For the text-containing cell, return its midpoint in (X, Y) coordinate format. 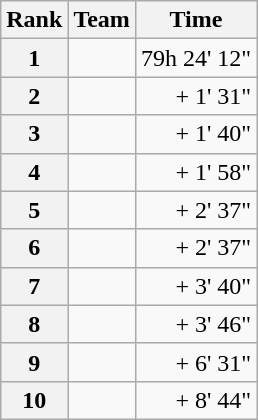
Rank (34, 20)
+ 6' 31" (196, 362)
+ 8' 44" (196, 400)
79h 24' 12" (196, 58)
+ 3' 46" (196, 324)
5 (34, 210)
Time (196, 20)
3 (34, 134)
+ 1' 40" (196, 134)
+ 3' 40" (196, 286)
Team (102, 20)
4 (34, 172)
7 (34, 286)
9 (34, 362)
6 (34, 248)
1 (34, 58)
+ 1' 58" (196, 172)
8 (34, 324)
10 (34, 400)
+ 1' 31" (196, 96)
2 (34, 96)
